Identify which cell holds the provided text, then report its (X, Y) central coordinate. 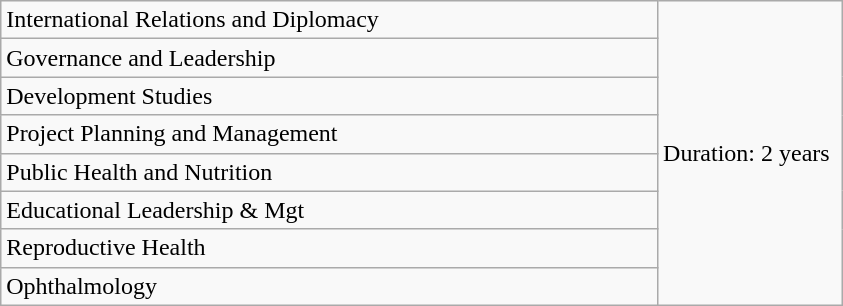
Educational Leadership & Mgt (330, 210)
Duration: 2 years (750, 153)
Development Studies (330, 96)
Project Planning and Management (330, 134)
Ophthalmology (330, 286)
International Relations and Diplomacy (330, 20)
Governance and Leadership (330, 58)
Public Health and Nutrition (330, 172)
Reproductive Health (330, 248)
